Return [X, Y] of the center of cell containing provided text 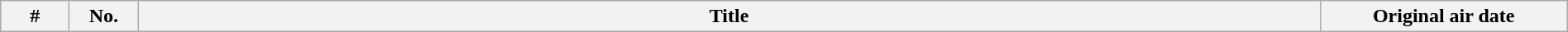
# [35, 16]
No. [104, 16]
Original air date [1444, 16]
Title [729, 16]
